Return (x, y) of the center of cell containing provided text 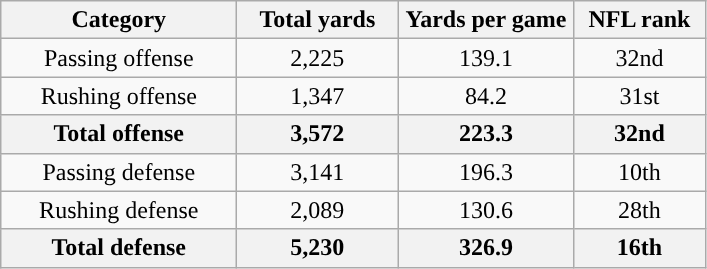
130.6 (486, 210)
Passing defense (119, 172)
Total offense (119, 134)
139.1 (486, 58)
84.2 (486, 96)
Rushing defense (119, 210)
3,572 (318, 134)
3,141 (318, 172)
Passing offense (119, 58)
Total defense (119, 248)
Rushing offense (119, 96)
2,225 (318, 58)
Category (119, 20)
223.3 (486, 134)
1,347 (318, 96)
28th (640, 210)
16th (640, 248)
10th (640, 172)
Total yards (318, 20)
196.3 (486, 172)
NFL rank (640, 20)
Yards per game (486, 20)
2,089 (318, 210)
31st (640, 96)
326.9 (486, 248)
5,230 (318, 248)
